From the cell containing the given text, extract its center point as [x, y] coordinate. 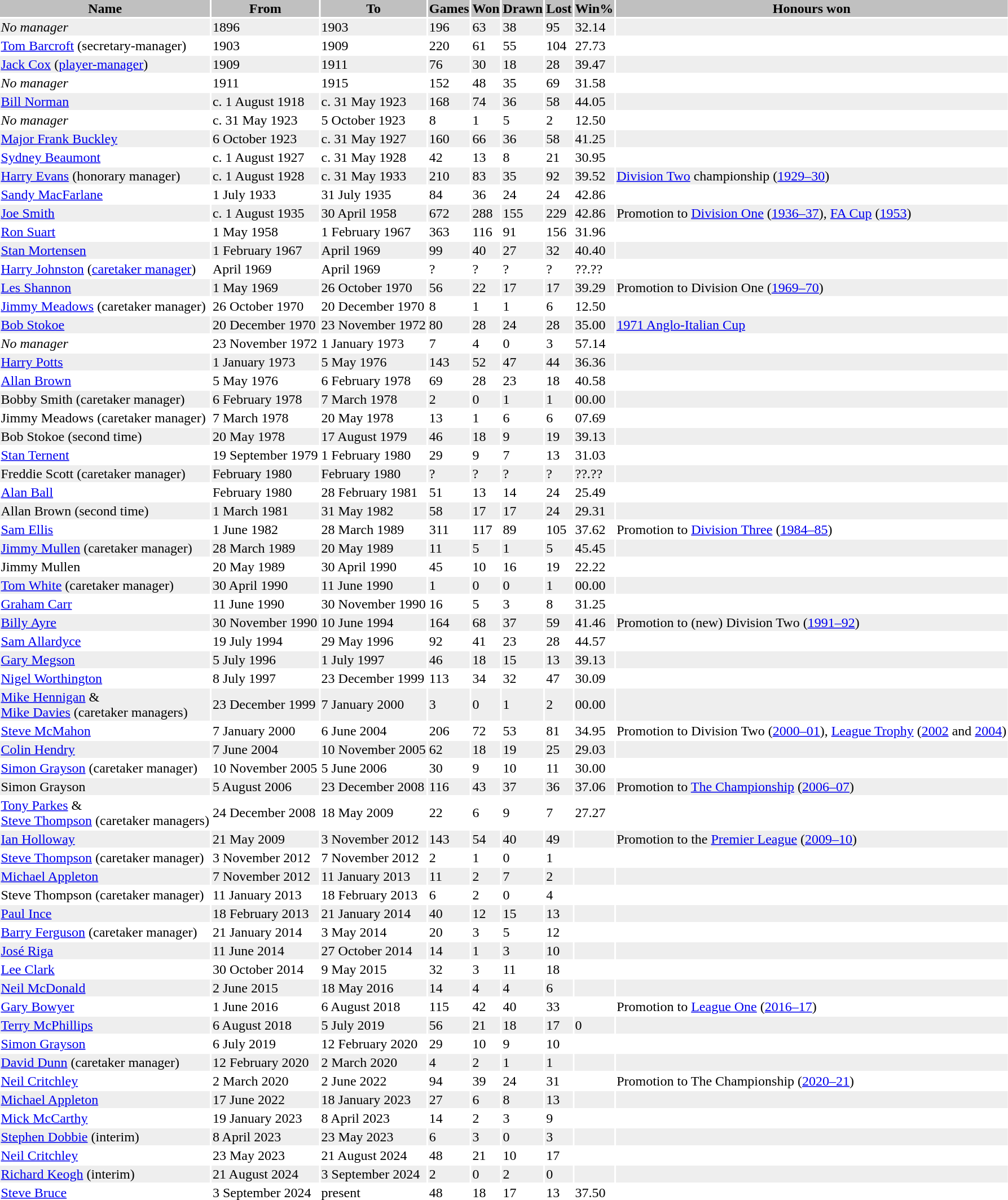
11 June 2014 [265, 951]
Lost [559, 8]
68 [486, 623]
To [373, 8]
45 [449, 567]
Name [105, 8]
59 [559, 623]
76 [449, 64]
44.05 [595, 102]
Win% [595, 8]
104 [559, 46]
Promotion to League One (2016–17) [812, 1007]
220 [449, 46]
196 [449, 27]
229 [559, 213]
Lee Clark [105, 969]
168 [449, 102]
31.03 [595, 455]
29 May 1996 [373, 641]
1 June 2016 [265, 1007]
Promotion to Division Three (1984–85) [812, 530]
84 [449, 195]
17 June 2022 [265, 1100]
Graham Carr [105, 604]
Les Shannon [105, 288]
Sam Ellis [105, 530]
30.00 [595, 768]
44.57 [595, 641]
155 [523, 213]
20 [449, 932]
41.25 [595, 139]
81 [559, 731]
39.52 [595, 176]
1896 [265, 27]
35.00 [595, 325]
2 June 2015 [265, 988]
Steve McMahon [105, 731]
22.22 [595, 567]
89 [523, 530]
105 [559, 530]
1 May 1958 [265, 232]
Tom White (caretaker manager) [105, 585]
27.27 [595, 813]
19 January 2023 [265, 1118]
Promotion to Division Two (2000–01), League Trophy (2002 and 2004) [812, 731]
From [265, 8]
Bob Stokoe [105, 325]
1971 Anglo-Italian Cup [812, 325]
83 [486, 176]
40.58 [595, 381]
160 [449, 139]
2 June 2022 [373, 1081]
6 July 2019 [265, 1044]
113 [449, 678]
39.29 [595, 288]
37.06 [595, 787]
44 [559, 362]
32.14 [595, 27]
1 July 1997 [373, 660]
Major Frank Buckley [105, 139]
Harry Potts [105, 362]
Terry McPhillips [105, 1025]
1 May 1969 [265, 288]
51 [449, 492]
156 [559, 232]
62 [449, 749]
72 [486, 731]
Allan Brown [105, 381]
Division Two championship (1929–30) [812, 176]
Honours won [812, 8]
Drawn [523, 8]
41 [486, 641]
c. 31 May 1928 [373, 157]
36.36 [595, 362]
Stan Ternent [105, 455]
Jack Cox (player-manager) [105, 64]
38 [523, 27]
6 June 2004 [373, 731]
74 [486, 102]
Neil McDonald [105, 988]
31.96 [595, 232]
1 June 1982 [265, 530]
5 July 1996 [265, 660]
164 [449, 623]
31 July 1935 [373, 195]
Richard Keogh (interim) [105, 1174]
18 January 2023 [373, 1100]
Promotion to The Championship (2020–21) [812, 1081]
c. 1 August 1927 [265, 157]
43 [486, 787]
Joe Smith [105, 213]
5 October 1923 [373, 120]
61 [486, 46]
34.95 [595, 731]
19 July 1994 [265, 641]
31 May 1982 [373, 511]
1 February 1980 [373, 455]
37.62 [595, 530]
Promotion to the Premier League (2009–10) [812, 839]
Harry Johnston (caretaker manager) [105, 269]
10 June 1994 [373, 623]
David Dunn (caretaker manager) [105, 1062]
18 May 2009 [373, 813]
7 June 2004 [265, 749]
33 [559, 1007]
Promotion to Division One (1969–70) [812, 288]
Gary Bowyer [105, 1007]
117 [486, 530]
Paul Ince [105, 914]
1 July 1933 [265, 195]
Promotion to The Championship (2006–07) [812, 787]
210 [449, 176]
24 December 2008 [265, 813]
39 [486, 1081]
Promotion to (new) Division Two (1991–92) [812, 623]
Tom Barcroft (secretary-manager) [105, 46]
Harry Evans (honorary manager) [105, 176]
Freddie Scott (caretaker manager) [105, 474]
40.40 [595, 250]
Colin Hendry [105, 749]
5 June 2006 [373, 768]
c. 1 August 1928 [265, 176]
Stan Mortensen [105, 250]
91 [523, 232]
30.09 [595, 678]
8 July 1997 [265, 678]
Tony Parkes &Steve Thompson (caretaker managers) [105, 813]
Nigel Worthington [105, 678]
30 April 1958 [373, 213]
39.47 [595, 64]
Billy Ayre [105, 623]
94 [449, 1081]
206 [449, 731]
Bobby Smith (caretaker manager) [105, 399]
c. 1 August 1935 [265, 213]
311 [449, 530]
Bill Norman [105, 102]
25 [559, 749]
49 [559, 839]
66 [486, 139]
Barry Ferguson (caretaker manager) [105, 932]
c. 31 May 1933 [373, 176]
Alan Ball [105, 492]
Mick McCarthy [105, 1118]
c. 1 August 1918 [265, 102]
31.25 [595, 604]
Gary Megson [105, 660]
29.31 [595, 511]
30.95 [595, 157]
54 [486, 839]
30 October 2014 [265, 969]
27 October 2014 [373, 951]
1915 [373, 83]
27.73 [595, 46]
28 February 1981 [373, 492]
63 [486, 27]
9 May 2015 [373, 969]
Sydney Beaumont [105, 157]
23 December 2008 [373, 787]
Jimmy Mullen (caretaker manager) [105, 548]
53 [523, 731]
Jimmy Mullen [105, 567]
3 May 2014 [373, 932]
55 [523, 46]
672 [449, 213]
363 [449, 232]
Won [486, 8]
34 [486, 678]
Ian Holloway [105, 839]
Sandy MacFarlane [105, 195]
Bob Stokoe (second time) [105, 436]
1 March 1981 [265, 511]
288 [486, 213]
Games [449, 8]
25.49 [595, 492]
Promotion to Division One (1936–37), FA Cup (1953) [812, 213]
c. 31 May 1927 [373, 139]
6 October 1923 [265, 139]
31 [559, 1081]
Ron Suart [105, 232]
31.58 [595, 83]
115 [449, 1007]
95 [559, 27]
3 September 2024 [373, 1174]
29.03 [595, 749]
99 [449, 250]
80 [449, 325]
21 May 2009 [265, 839]
07.69 [595, 418]
17 August 1979 [373, 436]
57.14 [595, 343]
52 [486, 362]
45.45 [595, 548]
41.46 [595, 623]
5 July 2019 [373, 1025]
Mike Hennigan &Mike Davies (caretaker managers) [105, 705]
18 May 2016 [373, 988]
19 September 1979 [265, 455]
Simon Grayson (caretaker manager) [105, 768]
Stephen Dobbie (interim) [105, 1137]
152 [449, 83]
José Riga [105, 951]
Sam Allardyce [105, 641]
5 August 2006 [265, 787]
Allan Brown (second time) [105, 511]
